Pinpoint the cell where the given text exists, returning its [X, Y] midpoint coordinate. 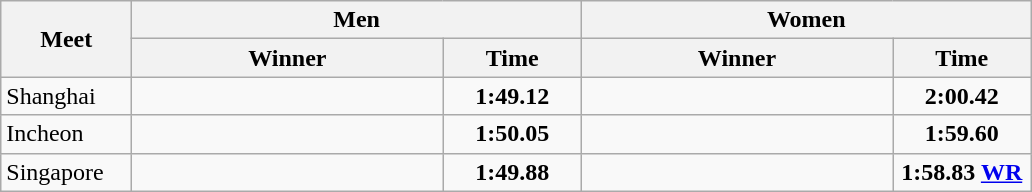
Meet [66, 39]
1:49.88 [512, 172]
2:00.42 [962, 96]
1:49.12 [512, 96]
Singapore [66, 172]
1:50.05 [512, 134]
Women [806, 20]
Men [357, 20]
Incheon [66, 134]
Shanghai [66, 96]
1:58.83 WR [962, 172]
1:59.60 [962, 134]
